Detect which cell encompasses the target text, then output its [X, Y] center coordinate. 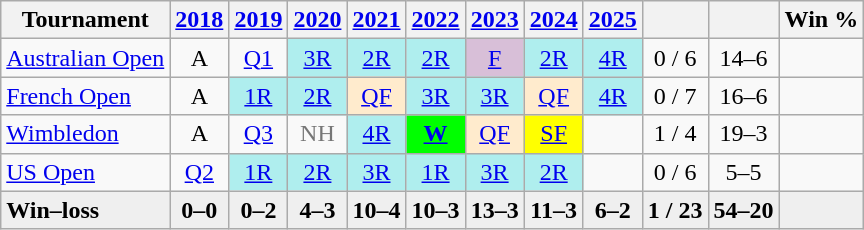
F [494, 58]
W [436, 134]
13–3 [494, 210]
SF [554, 134]
16–6 [744, 96]
5–5 [744, 172]
Tournament [86, 20]
19–3 [744, 134]
1 / 4 [675, 134]
11–3 [554, 210]
0–0 [200, 210]
54–20 [744, 210]
14–6 [744, 58]
Win–loss [86, 210]
10–4 [376, 210]
2018 [200, 20]
French Open [86, 96]
10–3 [436, 210]
Win % [822, 20]
6–2 [612, 210]
2024 [554, 20]
2023 [494, 20]
US Open [86, 172]
1 / 23 [675, 210]
4–3 [318, 210]
0 / 7 [675, 96]
0–2 [258, 210]
2020 [318, 20]
2019 [258, 20]
Wimbledon [86, 134]
2022 [436, 20]
2025 [612, 20]
Q2 [200, 172]
2021 [376, 20]
Q3 [258, 134]
Australian Open [86, 58]
NH [318, 134]
Q1 [258, 58]
